Return (x, y) of the center of cell containing provided text 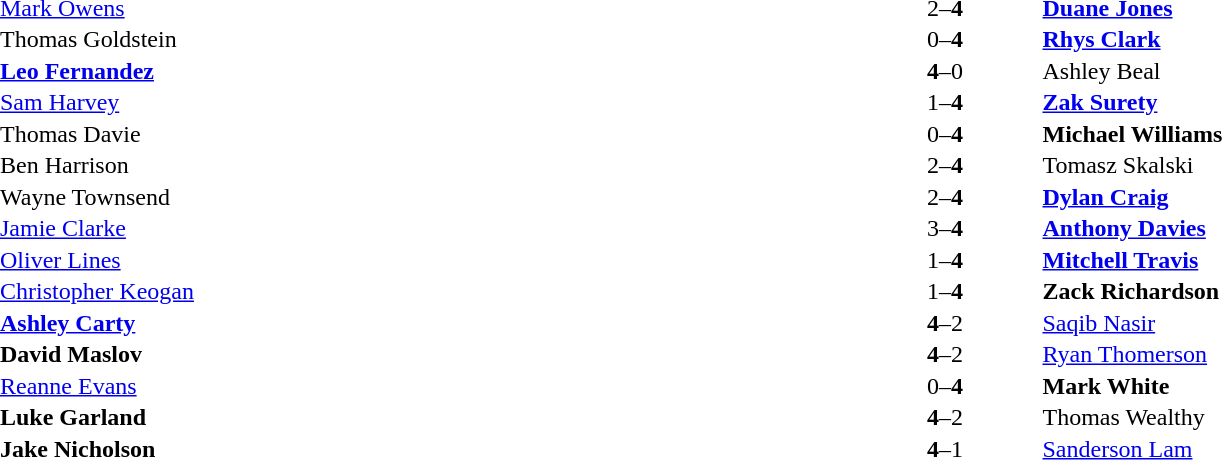
3–4 (944, 229)
4–0 (944, 71)
